Scan for the cell matching the given text and deliver its [X, Y] coordinate at center. 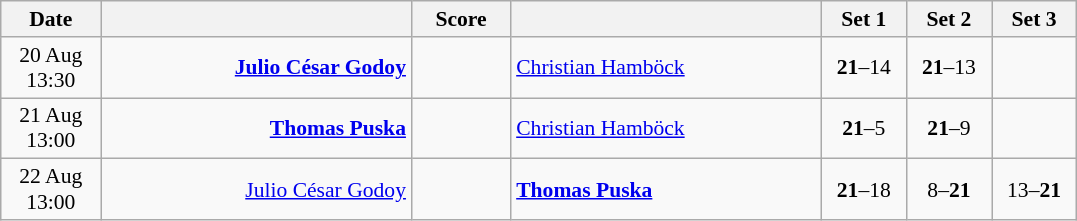
21 Aug13:00 [51, 128]
Set 1 [864, 19]
22 Aug13:00 [51, 190]
21–18 [864, 190]
Date [51, 19]
Set 3 [1034, 19]
Score [461, 19]
Set 2 [948, 19]
21–13 [948, 68]
13–21 [1034, 190]
21–9 [948, 128]
21–14 [864, 68]
8–21 [948, 190]
20 Aug13:30 [51, 68]
21–5 [864, 128]
